Return (X, Y) of the center of cell containing provided text 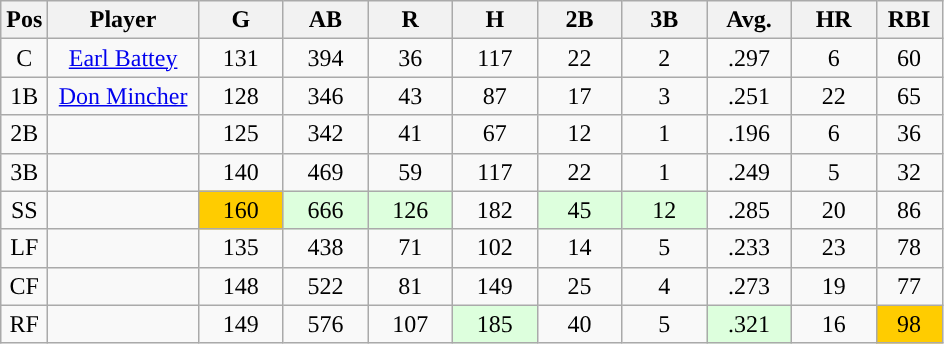
16 (834, 324)
522 (326, 286)
438 (326, 248)
3 (664, 96)
.249 (750, 172)
SS (24, 210)
81 (410, 286)
102 (496, 248)
RF (24, 324)
.233 (750, 248)
Earl Battey (124, 58)
87 (496, 96)
.251 (750, 96)
.285 (750, 210)
125 (240, 134)
67 (496, 134)
107 (410, 324)
98 (909, 324)
59 (410, 172)
.273 (750, 286)
77 (909, 286)
182 (496, 210)
.321 (750, 324)
346 (326, 96)
342 (326, 134)
40 (580, 324)
23 (834, 248)
25 (580, 286)
394 (326, 58)
185 (496, 324)
Avg. (750, 20)
43 (410, 96)
666 (326, 210)
135 (240, 248)
78 (909, 248)
60 (909, 58)
4 (664, 286)
HR (834, 20)
G (240, 20)
CF (24, 286)
469 (326, 172)
45 (580, 210)
RBI (909, 20)
14 (580, 248)
H (496, 20)
R (410, 20)
128 (240, 96)
19 (834, 286)
140 (240, 172)
32 (909, 172)
Player (124, 20)
.297 (750, 58)
Pos (24, 20)
131 (240, 58)
20 (834, 210)
LF (24, 248)
148 (240, 286)
C (24, 58)
65 (909, 96)
160 (240, 210)
41 (410, 134)
AB (326, 20)
.196 (750, 134)
2 (664, 58)
1B (24, 96)
71 (410, 248)
Don Mincher (124, 96)
576 (326, 324)
17 (580, 96)
126 (410, 210)
86 (909, 210)
